Return the [X, Y] coordinate for the center point of the cell that contains the specified text.  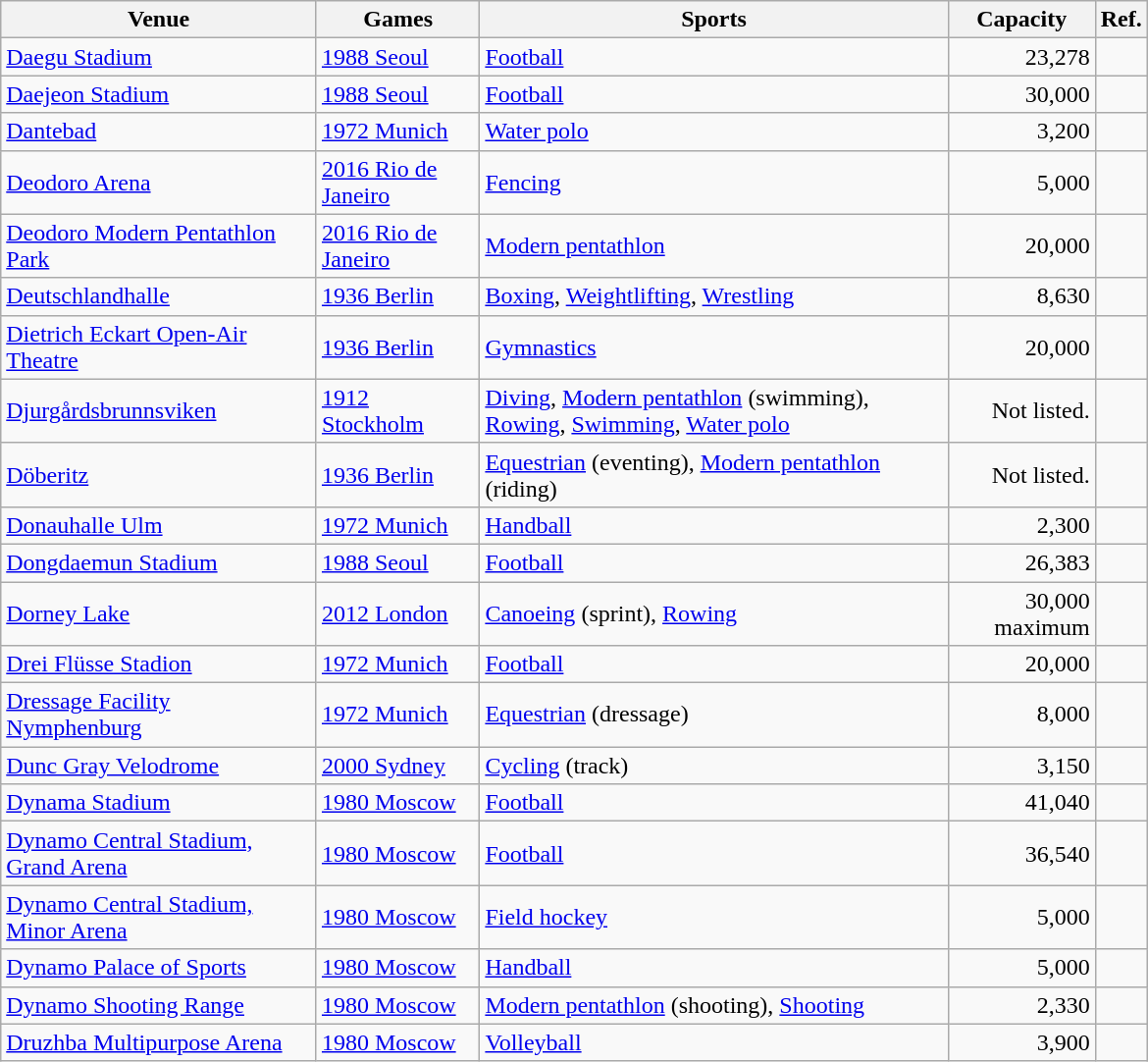
Djurgårdsbrunnsviken [159, 410]
Druzhba Multipurpose Arena [159, 1042]
Deutschlandhalle [159, 296]
Dynama Stadium [159, 803]
Games [397, 20]
Dynamo Central Stadium, Grand Arena [159, 854]
Modern pentathlon (shooting), Shooting [714, 1005]
Dynamo Palace of Sports [159, 968]
23,278 [1021, 57]
Dorney Lake [159, 612]
8,000 [1021, 715]
Capacity [1021, 20]
Döberitz [159, 475]
Modern pentathlon [714, 245]
36,540 [1021, 854]
1912 Stockholm [397, 410]
Dressage Facility Nymphenburg [159, 715]
2000 Sydney [397, 766]
Dantebad [159, 132]
Volleyball [714, 1042]
Venue [159, 20]
Boxing, Weightlifting, Wrestling [714, 296]
Fencing [714, 183]
Water polo [714, 132]
41,040 [1021, 803]
3,900 [1021, 1042]
Deodoro Arena [159, 183]
2,330 [1021, 1005]
30,000 maximum [1021, 612]
Daejeon Stadium [159, 94]
Dunc Gray Velodrome [159, 766]
Dietrich Eckart Open-Air Theatre [159, 347]
Dynamo Central Stadium, Minor Arena [159, 917]
Deodoro Modern Pentathlon Park [159, 245]
3,150 [1021, 766]
Donauhalle Ulm [159, 525]
Gymnastics [714, 347]
Equestrian (eventing), Modern pentathlon (riding) [714, 475]
8,630 [1021, 296]
Daegu Stadium [159, 57]
2,300 [1021, 525]
Drei Flüsse Stadion [159, 664]
3,200 [1021, 132]
Canoeing (sprint), Rowing [714, 612]
Ref. [1121, 20]
Dongdaemun Stadium [159, 562]
Diving, Modern pentathlon (swimming), Rowing, Swimming, Water polo [714, 410]
30,000 [1021, 94]
2012 London [397, 612]
Dynamo Shooting Range [159, 1005]
Field hockey [714, 917]
Sports [714, 20]
Equestrian (dressage) [714, 715]
Cycling (track) [714, 766]
26,383 [1021, 562]
